Pinpoint the cell where the given text exists, returning its (X, Y) midpoint coordinate. 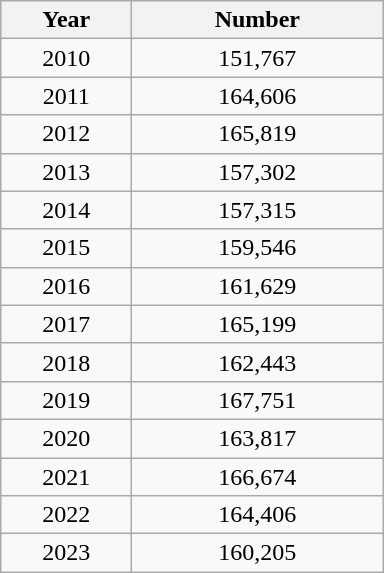
2012 (66, 134)
166,674 (258, 477)
164,406 (258, 515)
2016 (66, 286)
Year (66, 20)
161,629 (258, 286)
2022 (66, 515)
2011 (66, 96)
2017 (66, 324)
Number (258, 20)
167,751 (258, 400)
151,767 (258, 58)
2014 (66, 210)
2020 (66, 438)
2019 (66, 400)
157,302 (258, 172)
162,443 (258, 362)
159,546 (258, 248)
164,606 (258, 96)
165,199 (258, 324)
2015 (66, 248)
2021 (66, 477)
165,819 (258, 134)
2010 (66, 58)
2023 (66, 553)
2018 (66, 362)
160,205 (258, 553)
163,817 (258, 438)
2013 (66, 172)
157,315 (258, 210)
